Locate the cell with the specified text and output its (X, Y) center coordinate. 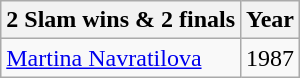
Martina Navratilova (121, 58)
1987 (270, 58)
Year (270, 20)
2 Slam wins & 2 finals (121, 20)
